Locate the cell with the specified text and output its (x, y) center coordinate. 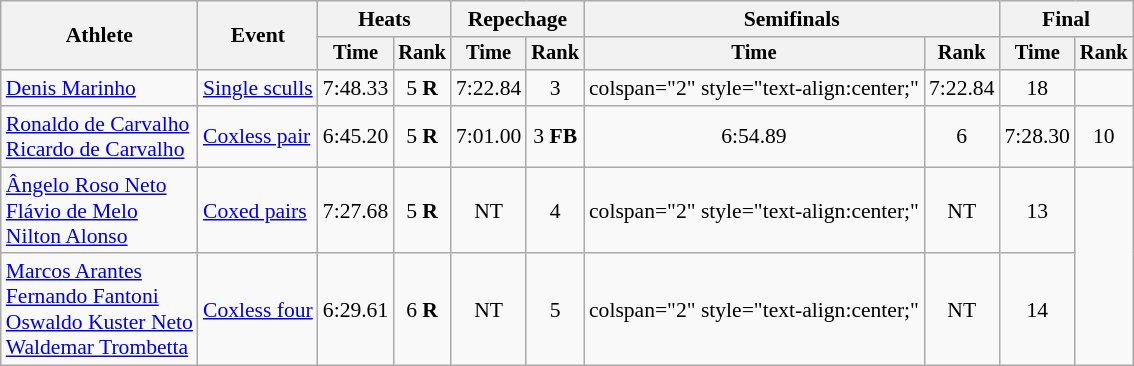
Coxless pair (258, 136)
Denis Marinho (100, 88)
Repechage (518, 19)
Coxless four (258, 310)
13 (1036, 210)
Event (258, 36)
Ronaldo de CarvalhoRicardo de Carvalho (100, 136)
14 (1036, 310)
Semifinals (792, 19)
18 (1036, 88)
5 (555, 310)
7:48.33 (356, 88)
6 R (422, 310)
Heats (384, 19)
Marcos ArantesFernando FantoniOswaldo Kuster NetoWaldemar Trombetta (100, 310)
7:28.30 (1036, 136)
Ângelo Roso NetoFlávio de MeloNilton Alonso (100, 210)
6:45.20 (356, 136)
10 (1104, 136)
7:01.00 (488, 136)
Athlete (100, 36)
Single sculls (258, 88)
3 (555, 88)
4 (555, 210)
Final (1066, 19)
6 (962, 136)
Coxed pairs (258, 210)
6:54.89 (754, 136)
3 FB (555, 136)
6:29.61 (356, 310)
7:27.68 (356, 210)
